From the cell containing the given text, extract its center point as (X, Y) coordinate. 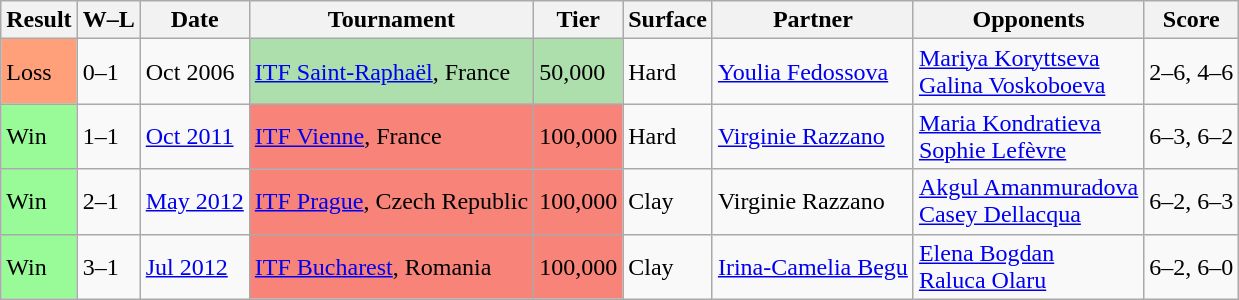
2–1 (108, 202)
1–1 (108, 136)
Tier (578, 20)
ITF Saint-Raphaël, France (391, 72)
ITF Prague, Czech Republic (391, 202)
Tournament (391, 20)
Oct 2006 (194, 72)
Maria Kondratieva Sophie Lefèvre (1028, 136)
6–2, 6–0 (1192, 266)
Date (194, 20)
Surface (668, 20)
6–2, 6–3 (1192, 202)
3–1 (108, 266)
Jul 2012 (194, 266)
Youlia Fedossova (812, 72)
ITF Vienne, France (391, 136)
Score (1192, 20)
Oct 2011 (194, 136)
Loss (39, 72)
Elena Bogdan Raluca Olaru (1028, 266)
Irina-Camelia Begu (812, 266)
50,000 (578, 72)
W–L (108, 20)
Result (39, 20)
ITF Bucharest, Romania (391, 266)
Opponents (1028, 20)
Akgul Amanmuradova Casey Dellacqua (1028, 202)
2–6, 4–6 (1192, 72)
May 2012 (194, 202)
6–3, 6–2 (1192, 136)
Partner (812, 20)
0–1 (108, 72)
Mariya Koryttseva Galina Voskoboeva (1028, 72)
